For the text-containing cell, return its midpoint in (x, y) coordinate format. 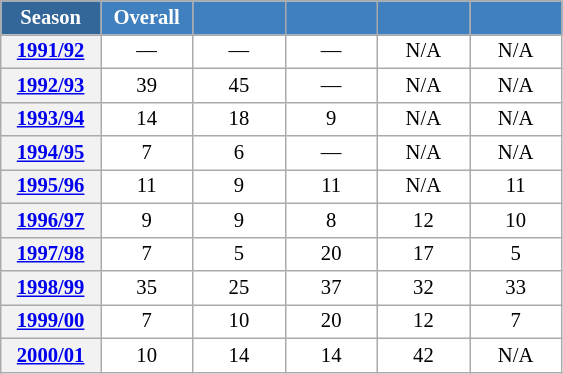
35 (146, 287)
1999/00 (51, 321)
Season (51, 17)
18 (239, 119)
45 (239, 85)
1993/94 (51, 119)
17 (423, 254)
1991/92 (51, 51)
Overall (146, 17)
1996/97 (51, 220)
1992/93 (51, 85)
37 (331, 287)
1994/95 (51, 153)
1998/99 (51, 287)
2000/01 (51, 355)
8 (331, 220)
1995/96 (51, 186)
6 (239, 153)
42 (423, 355)
39 (146, 85)
1997/98 (51, 254)
25 (239, 287)
33 (516, 287)
32 (423, 287)
